Return the [X, Y] coordinate for the center point of the cell that contains the specified text.  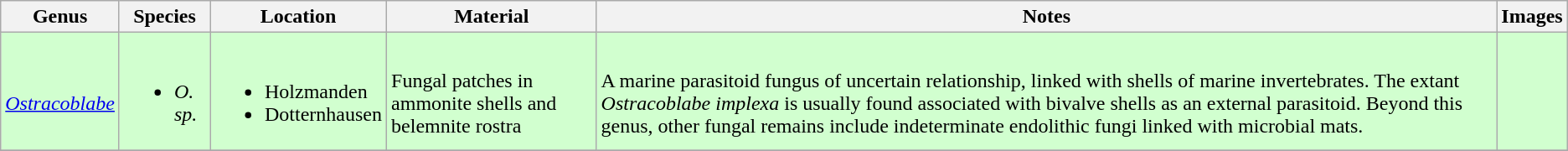
O. sp. [164, 91]
Species [164, 17]
Fungal patches in ammonite shells and belemnite rostra [493, 91]
Location [298, 17]
Ostracoblabe [60, 91]
Material [493, 17]
Images [1532, 17]
Notes [1047, 17]
HolzmandenDotternhausen [298, 91]
Genus [60, 17]
